Scan for the cell matching the given text and deliver its [x, y] coordinate at center. 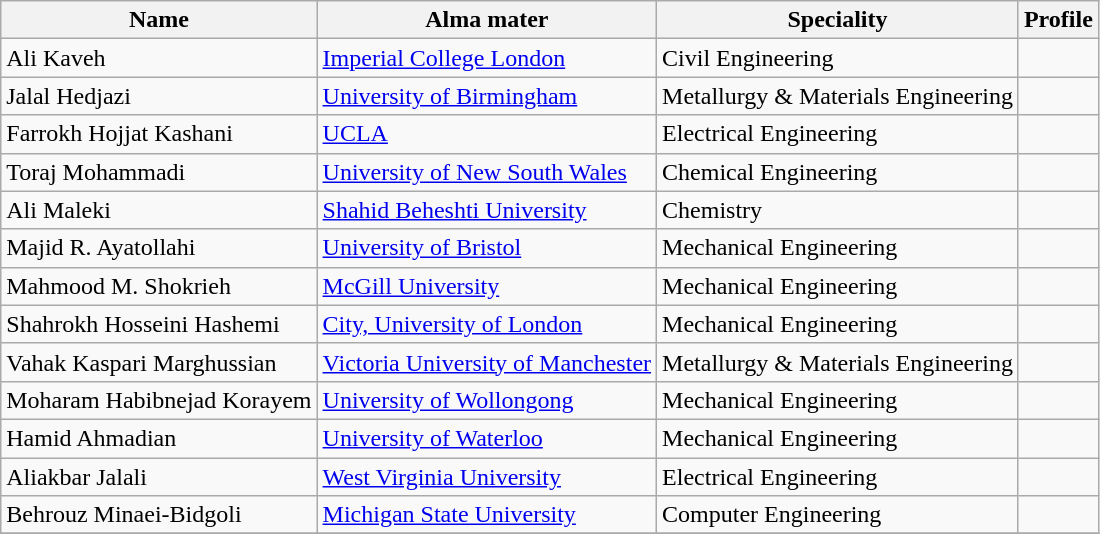
Michigan State University [487, 515]
McGill University [487, 286]
Toraj Mohammadi [159, 172]
City, University of London [487, 324]
Alma mater [487, 20]
Majid R. Ayatollahi [159, 248]
Civil Engineering [838, 58]
University of Wollongong [487, 400]
University of Birmingham [487, 96]
Shahrokh Hosseini Hashemi [159, 324]
Name [159, 20]
Jalal Hedjazi [159, 96]
Shahid Beheshti University [487, 210]
Victoria University of Manchester [487, 362]
Moharam Habibnejad Korayem [159, 400]
Ali Kaveh [159, 58]
Farrokh Hojjat Kashani [159, 134]
University of Bristol [487, 248]
Imperial College London [487, 58]
West Virginia University [487, 477]
Vahak Kaspari Marghussian [159, 362]
Behrouz Minaei-Bidgoli [159, 515]
Profile [1058, 20]
Chemistry [838, 210]
UCLA [487, 134]
Mahmood M. Shokrieh [159, 286]
University of New South Wales [487, 172]
Aliakbar Jalali [159, 477]
Hamid Ahmadian [159, 438]
Computer Engineering [838, 515]
Chemical Engineering [838, 172]
Speciality [838, 20]
Ali Maleki [159, 210]
University of Waterloo [487, 438]
